Capture the cell that displays the provided text and extract its [X, Y] central coordinate. 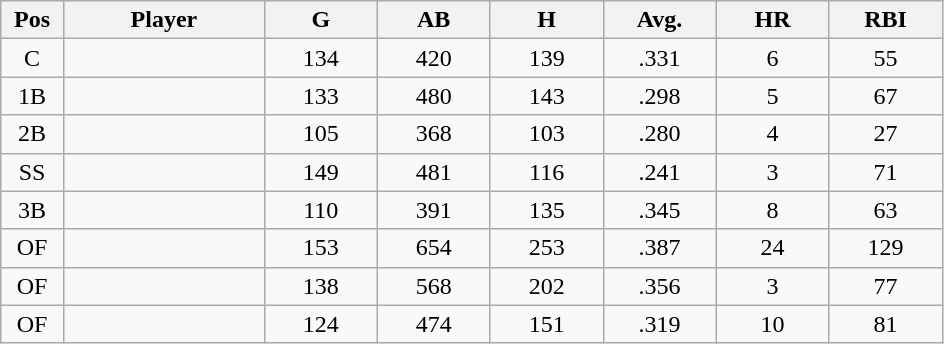
103 [546, 134]
134 [320, 58]
Avg. [660, 20]
138 [320, 286]
.280 [660, 134]
.241 [660, 172]
116 [546, 172]
RBI [886, 20]
368 [434, 134]
133 [320, 96]
2B [32, 134]
151 [546, 324]
H [546, 20]
HR [772, 20]
129 [886, 248]
135 [546, 210]
4 [772, 134]
10 [772, 324]
124 [320, 324]
.356 [660, 286]
253 [546, 248]
654 [434, 248]
55 [886, 58]
202 [546, 286]
6 [772, 58]
149 [320, 172]
568 [434, 286]
Pos [32, 20]
27 [886, 134]
481 [434, 172]
391 [434, 210]
.345 [660, 210]
.387 [660, 248]
5 [772, 96]
110 [320, 210]
3B [32, 210]
G [320, 20]
480 [434, 96]
105 [320, 134]
153 [320, 248]
63 [886, 210]
420 [434, 58]
81 [886, 324]
77 [886, 286]
8 [772, 210]
.319 [660, 324]
Player [164, 20]
.298 [660, 96]
.331 [660, 58]
71 [886, 172]
67 [886, 96]
143 [546, 96]
C [32, 58]
24 [772, 248]
139 [546, 58]
1B [32, 96]
SS [32, 172]
474 [434, 324]
AB [434, 20]
